Identify which cell holds the provided text, then report its [x, y] central coordinate. 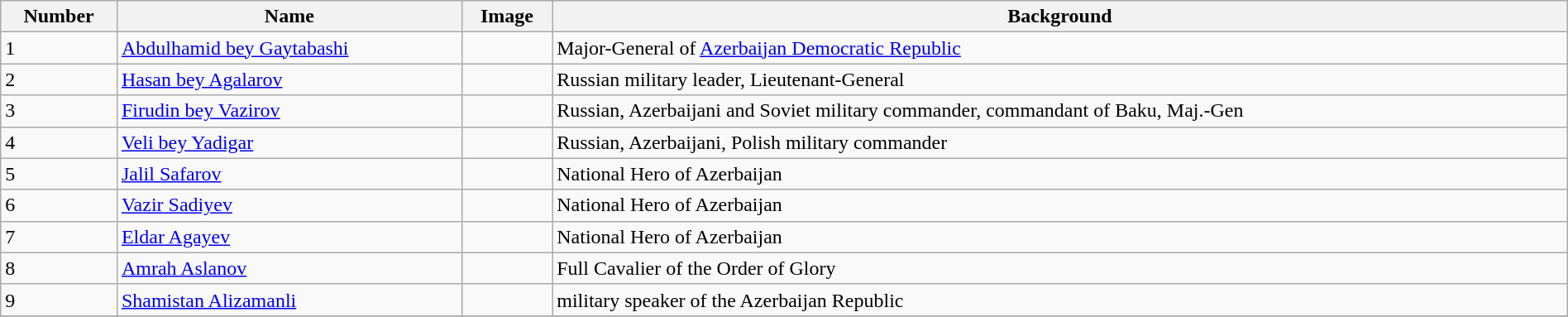
Russian, Azerbaijani, Polish military commander [1060, 142]
Amrah Aslanov [289, 268]
4 [60, 142]
Veli bey Yadigar [289, 142]
2 [60, 79]
Name [289, 17]
Eldar Agayev [289, 237]
Russian military leader, Lieutenant-General [1060, 79]
8 [60, 268]
9 [60, 300]
Background [1060, 17]
6 [60, 205]
5 [60, 174]
Shamistan Alizamanli [289, 300]
Vazir Sadiyev [289, 205]
Abdulhamid bey Gaytabashi [289, 48]
Major-General of Azerbaijan Democratic Republic [1060, 48]
7 [60, 237]
Jalil Safarov [289, 174]
Firudin bey Vazirov [289, 111]
3 [60, 111]
Full Cavalier of the Order of Glory [1060, 268]
military speaker of the Azerbaijan Republic [1060, 300]
Russian, Azerbaijani and Soviet military commander, commandant of Baku, Maj.-Gen [1060, 111]
Image [507, 17]
1 [60, 48]
Number [60, 17]
Hasan bey Agalarov [289, 79]
